Pinpoint the cell where the given text exists, returning its [X, Y] midpoint coordinate. 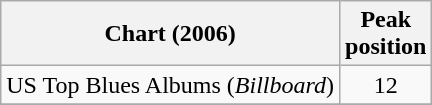
Chart (2006) [170, 34]
Peakposition [386, 34]
US Top Blues Albums (Billboard) [170, 85]
12 [386, 85]
